Determine the (x, y) coordinate at the center of the cell enclosing the given text.  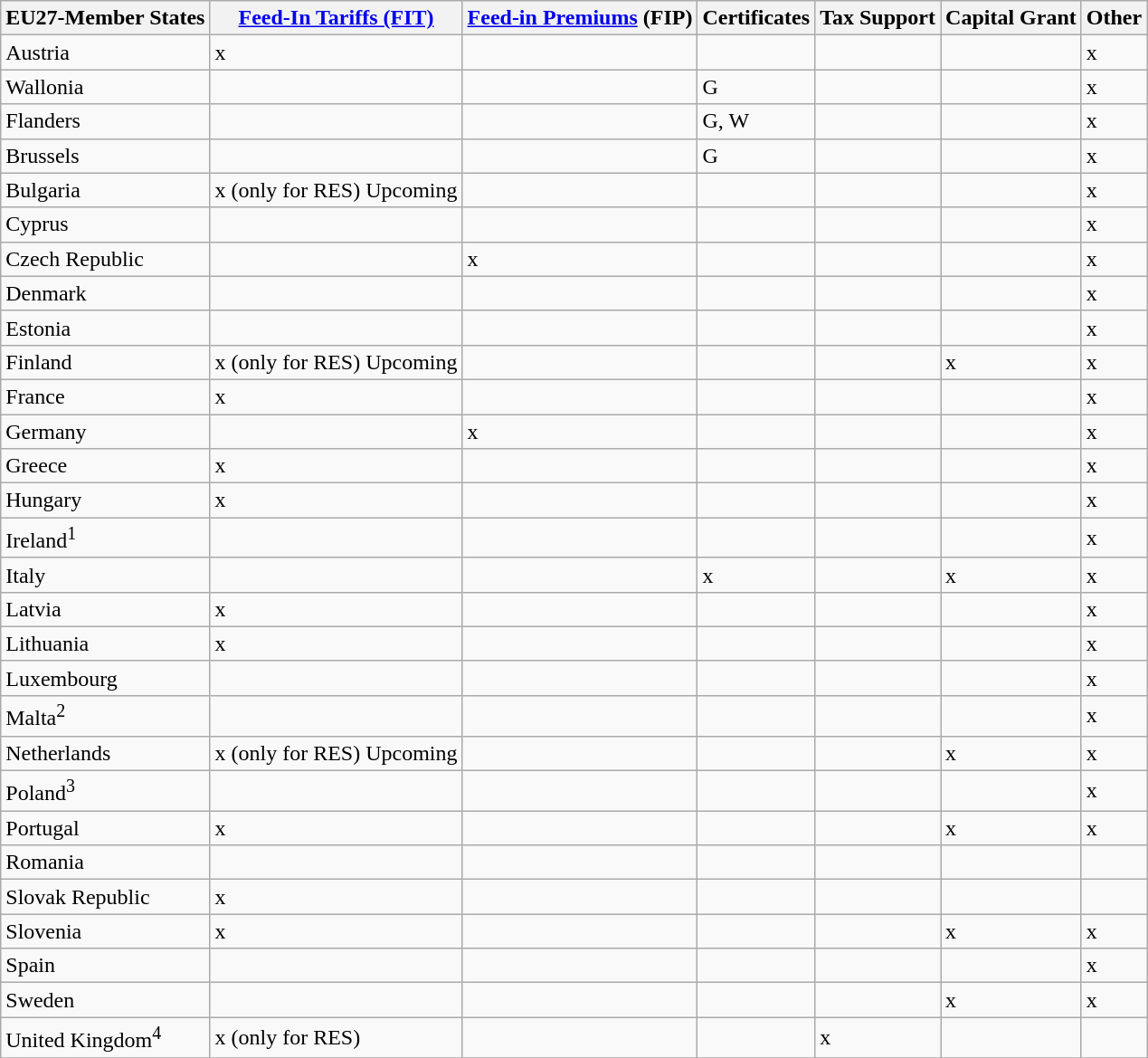
Ireland1 (105, 538)
Germany (105, 432)
Czech Republic (105, 259)
Other (1114, 18)
Poland3 (105, 791)
Italy (105, 575)
Netherlands (105, 753)
Malta2 (105, 715)
x (only for RES) (337, 1037)
Tax Support (878, 18)
Austria (105, 52)
Capital Grant (1011, 18)
Finland (105, 362)
EU27-Member States (105, 18)
Feed-in Premiums (FIP) (580, 18)
Lithuania (105, 643)
United Kingdom4 (105, 1037)
Greece (105, 466)
Latvia (105, 609)
Spain (105, 966)
Luxembourg (105, 678)
Slovak Republic (105, 897)
Feed-In Tariffs (FIT) (337, 18)
Hungary (105, 500)
Bulgaria (105, 190)
Certificates (756, 18)
France (105, 396)
Flanders (105, 121)
G, W (756, 121)
Cyprus (105, 224)
Sweden (105, 1000)
Wallonia (105, 87)
Denmark (105, 293)
Romania (105, 863)
Slovenia (105, 931)
Estonia (105, 328)
Brussels (105, 156)
Portugal (105, 828)
